Identify which cell holds the provided text, then report its (x, y) central coordinate. 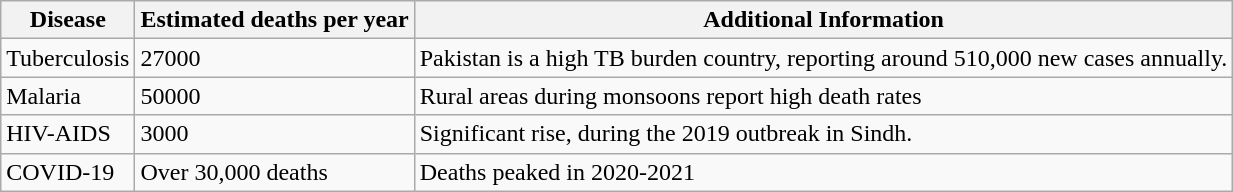
3000 (274, 134)
Additional Information (824, 20)
Rural areas during monsoons report high death rates (824, 96)
Pakistan is a high TB burden country, reporting around 510,000 new cases annually. (824, 58)
HIV-AIDS (68, 134)
27000 (274, 58)
Significant rise, during the 2019 outbreak in Sindh. (824, 134)
Disease (68, 20)
COVID-19 (68, 172)
Estimated deaths per year (274, 20)
Deaths peaked in 2020-2021 (824, 172)
Over 30,000 deaths (274, 172)
50000 (274, 96)
Tuberculosis (68, 58)
Malaria (68, 96)
